Output the (x, y) coordinate of the center of the cell containing the given text.  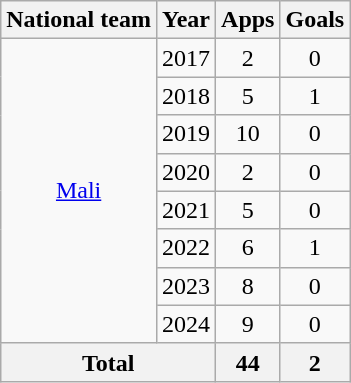
2021 (186, 210)
6 (248, 248)
8 (248, 286)
Year (186, 20)
Mali (79, 191)
Goals (315, 20)
44 (248, 362)
2017 (186, 58)
2023 (186, 286)
2024 (186, 324)
National team (79, 20)
10 (248, 134)
2022 (186, 248)
Total (108, 362)
2019 (186, 134)
Apps (248, 20)
9 (248, 324)
2018 (186, 96)
2020 (186, 172)
